Determine the (x, y) coordinate at the center of the cell enclosing the given text.  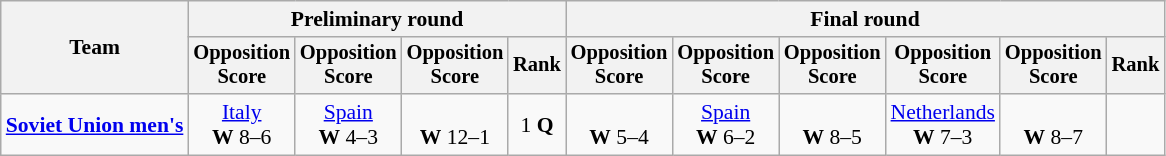
Final round (865, 19)
W 8–5 (832, 124)
SpainW 4–3 (348, 124)
W 5–4 (620, 124)
Soviet Union men's (95, 124)
Preliminary round (376, 19)
W 8–7 (1054, 124)
1 Q (537, 124)
NetherlandsW 7–3 (943, 124)
W 12–1 (456, 124)
Team (95, 48)
SpainW 6–2 (726, 124)
ItalyW 8–6 (242, 124)
